Locate the cell with the specified text and output its [x, y] center coordinate. 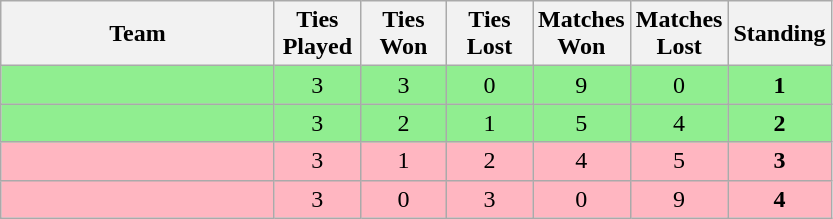
Ties Played [317, 34]
Matches Lost [679, 34]
Ties Lost [489, 34]
Standing [780, 34]
Team [138, 34]
Ties Won [403, 34]
Matches Won [581, 34]
